Detect which cell encompasses the target text, then output its [x, y] center coordinate. 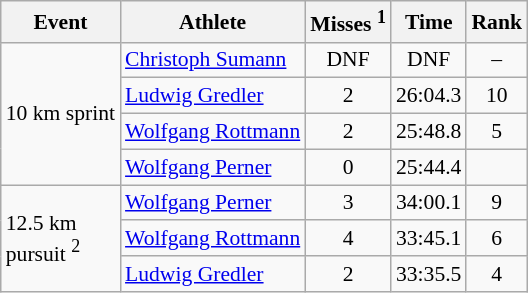
3 [348, 203]
34:00.1 [428, 203]
12.5 km pursuit 2 [60, 238]
Rank [496, 22]
10 [496, 96]
10 km sprint [60, 113]
Misses 1 [348, 22]
33:35.5 [428, 274]
25:48.8 [428, 132]
0 [348, 167]
Christoph Sumann [212, 60]
– [496, 60]
5 [496, 132]
25:44.4 [428, 167]
Event [60, 22]
26:04.3 [428, 96]
Time [428, 22]
Athlete [212, 22]
9 [496, 203]
6 [496, 239]
33:45.1 [428, 239]
